Find where the given text appears and provide that cell's center as (X, Y) coordinate. 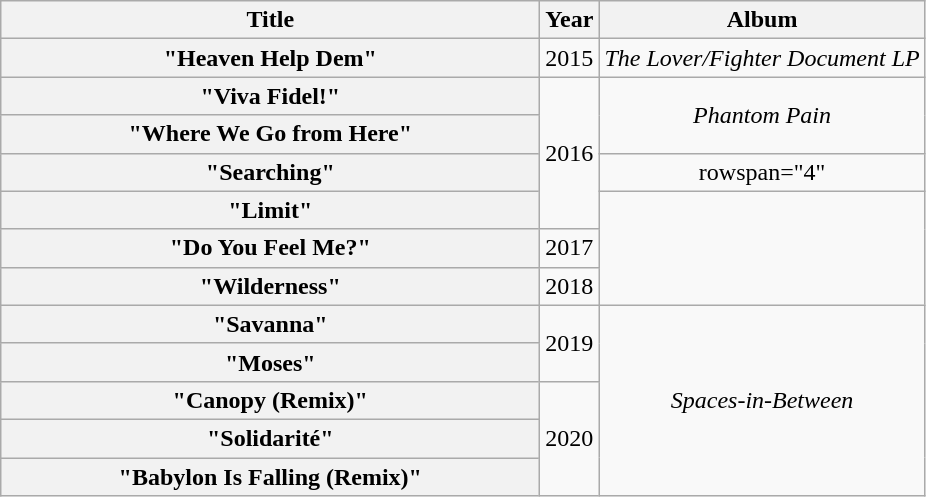
rowspan="4" (762, 172)
"Searching" (270, 172)
Title (270, 20)
The Lover/Fighter Document LP (762, 58)
2018 (570, 286)
"Solidarité" (270, 438)
2019 (570, 343)
"Moses" (270, 362)
2016 (570, 153)
Phantom Pain (762, 115)
"Where We Go from Here" (270, 134)
"Heaven Help Dem" (270, 58)
2017 (570, 248)
Album (762, 20)
2015 (570, 58)
2020 (570, 438)
"Canopy (Remix)" (270, 400)
"Savanna" (270, 324)
Spaces-in-Between (762, 400)
"Viva Fidel!" (270, 96)
"Babylon Is Falling (Remix)" (270, 477)
Year (570, 20)
"Wilderness" (270, 286)
"Do You Feel Me?" (270, 248)
"Limit" (270, 210)
